Find where the given text appears and provide that cell's center as (X, Y) coordinate. 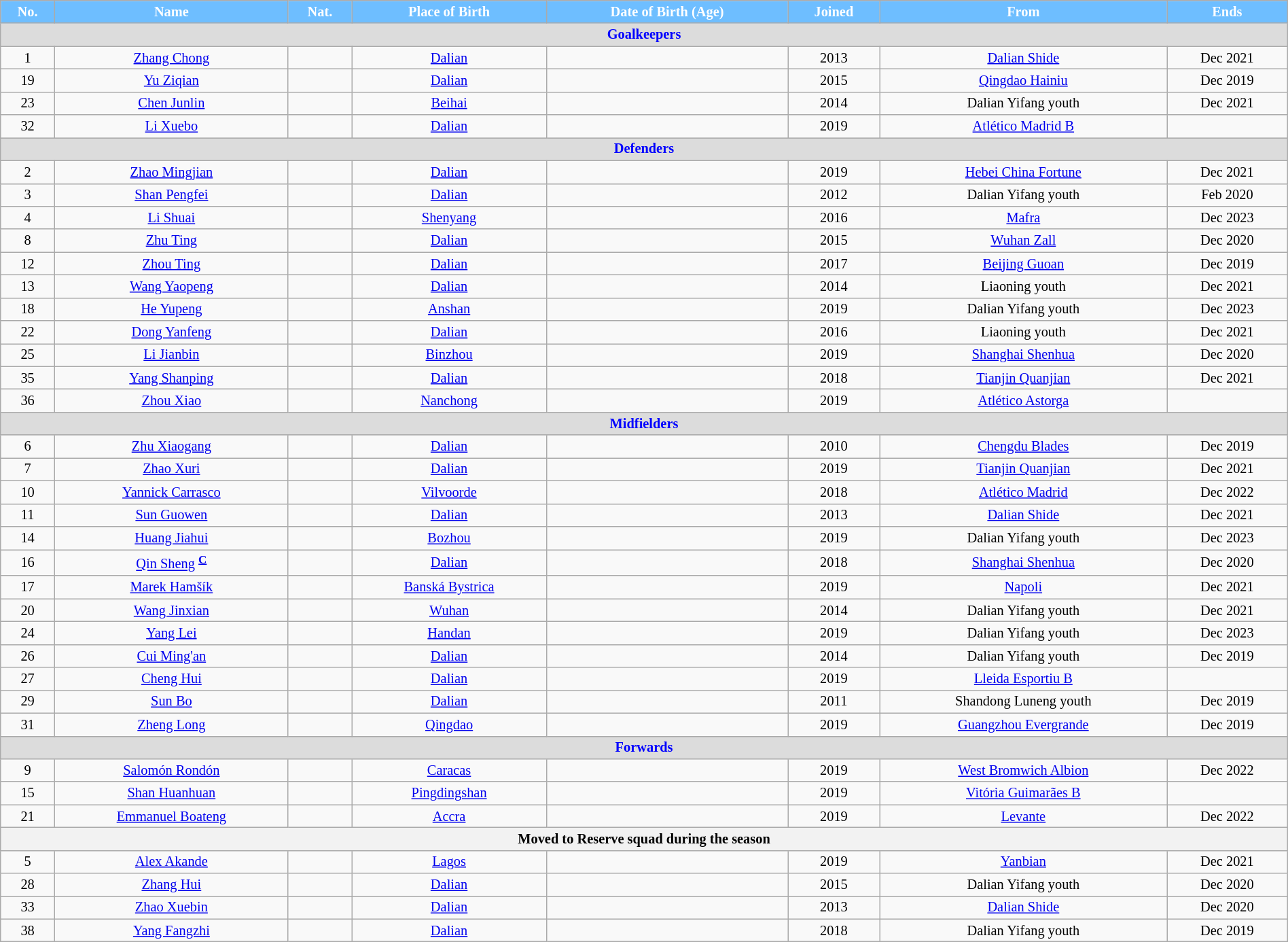
He Yupeng (171, 309)
Bozhou (450, 538)
32 (28, 126)
Atlético Madrid (1023, 492)
Anshan (450, 309)
Goalkeepers (644, 35)
Beijing Guoan (1023, 264)
Shenyang (450, 217)
Pingdingshan (450, 793)
15 (28, 793)
Feb 2020 (1228, 195)
2012 (834, 195)
10 (28, 492)
29 (28, 701)
13 (28, 286)
12 (28, 264)
Yannick Carrasco (171, 492)
Wuhan (450, 610)
Salomón Rondón (171, 770)
Nanchong (450, 400)
19 (28, 80)
16 (28, 563)
West Bromwich Albion (1023, 770)
Banská Bystrica (450, 587)
26 (28, 656)
Chengdu Blades (1023, 447)
4 (28, 217)
9 (28, 770)
Joined (834, 12)
Accra (450, 816)
Forwards (644, 748)
Yang Fangzhi (171, 930)
2017 (834, 264)
8 (28, 241)
No. (28, 12)
Vitória Guimarães B (1023, 793)
Moved to Reserve squad during the season (644, 839)
28 (28, 885)
38 (28, 930)
Yanbian (1023, 862)
Place of Birth (450, 12)
Sun Guowen (171, 515)
Caracas (450, 770)
Lagos (450, 862)
Yang Shanping (171, 378)
Zhou Xiao (171, 400)
Lleida Esportiu B (1023, 679)
2010 (834, 447)
1 (28, 58)
35 (28, 378)
Zhu Xiaogang (171, 447)
18 (28, 309)
Shan Pengfei (171, 195)
25 (28, 355)
Yu Ziqian (171, 80)
Sun Bo (171, 701)
Atlético Astorga (1023, 400)
Vilvoorde (450, 492)
Guangzhou Evergrande (1023, 725)
Yang Lei (171, 633)
Wuhan Zall (1023, 241)
3 (28, 195)
Shan Huanhuan (171, 793)
20 (28, 610)
Napoli (1023, 587)
2011 (834, 701)
Zhu Ting (171, 241)
Chen Junlin (171, 103)
Wang Jinxian (171, 610)
Nat. (319, 12)
Cheng Hui (171, 679)
Zhang Chong (171, 58)
Levante (1023, 816)
Marek Hamšík (171, 587)
7 (28, 469)
22 (28, 332)
5 (28, 862)
24 (28, 633)
Alex Akande (171, 862)
Zhao Mingjian (171, 172)
Atlético Madrid B (1023, 126)
21 (28, 816)
31 (28, 725)
27 (28, 679)
Qingdao Hainiu (1023, 80)
Zheng Long (171, 725)
11 (28, 515)
Wang Yaopeng (171, 286)
17 (28, 587)
Beihai (450, 103)
33 (28, 907)
Hebei China Fortune (1023, 172)
36 (28, 400)
14 (28, 538)
Midfielders (644, 423)
Handan (450, 633)
Zhao Xuebin (171, 907)
Li Xuebo (171, 126)
Mafra (1023, 217)
From (1023, 12)
Dong Yanfeng (171, 332)
Shandong Luneng youth (1023, 701)
Emmanuel Boateng (171, 816)
Qingdao (450, 725)
Zhang Hui (171, 885)
Li Shuai (171, 217)
Ends (1228, 12)
Date of Birth (Age) (667, 12)
Li Jianbin (171, 355)
Binzhou (450, 355)
Zhou Ting (171, 264)
Cui Ming'an (171, 656)
Zhao Xuri (171, 469)
Defenders (644, 149)
Qin Sheng C (171, 563)
6 (28, 447)
Name (171, 12)
2 (28, 172)
23 (28, 103)
Huang Jiahui (171, 538)
